Detect which cell encompasses the target text, then output its (X, Y) center coordinate. 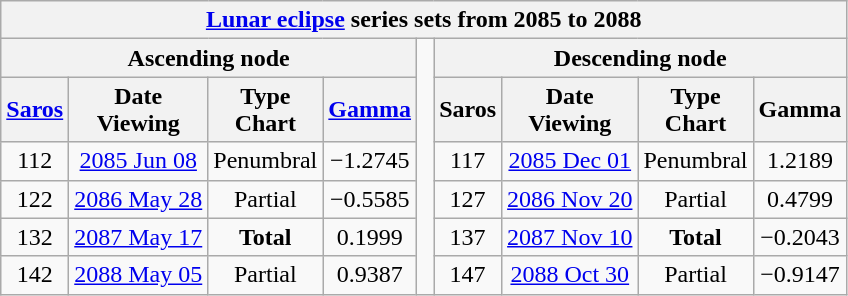
−0.9147 (800, 275)
147 (468, 275)
−0.2043 (800, 237)
0.9387 (370, 275)
2086 Nov 20 (570, 199)
127 (468, 199)
1.2189 (800, 161)
2088 Oct 30 (570, 275)
−1.2745 (370, 161)
142 (35, 275)
2087 Nov 10 (570, 237)
−0.5585 (370, 199)
Lunar eclipse series sets from 2085 to 2088 (424, 20)
2088 May 05 (138, 275)
2085 Jun 08 (138, 161)
137 (468, 237)
112 (35, 161)
0.4799 (800, 199)
Descending node (640, 58)
2085 Dec 01 (570, 161)
Ascending node (209, 58)
0.1999 (370, 237)
2086 May 28 (138, 199)
2087 May 17 (138, 237)
132 (35, 237)
122 (35, 199)
117 (468, 161)
